Locate the cell with the specified text and output its (X, Y) center coordinate. 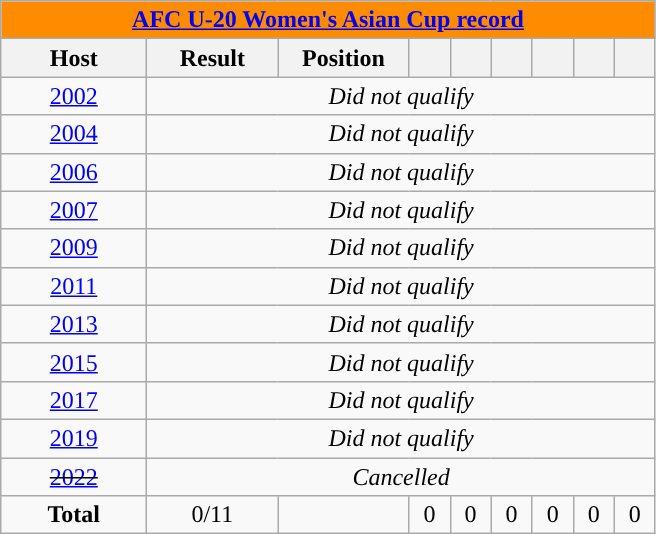
Total (74, 515)
2009 (74, 248)
2011 (74, 286)
2019 (74, 438)
0/11 (212, 515)
AFC U-20 Women's Asian Cup record (328, 20)
Result (212, 58)
Position (344, 58)
Host (74, 58)
2006 (74, 172)
2002 (74, 96)
2007 (74, 210)
2017 (74, 400)
2015 (74, 362)
2022 (74, 477)
Cancelled (401, 477)
2013 (74, 324)
2004 (74, 134)
